Identify which cell holds the provided text, then report its (X, Y) central coordinate. 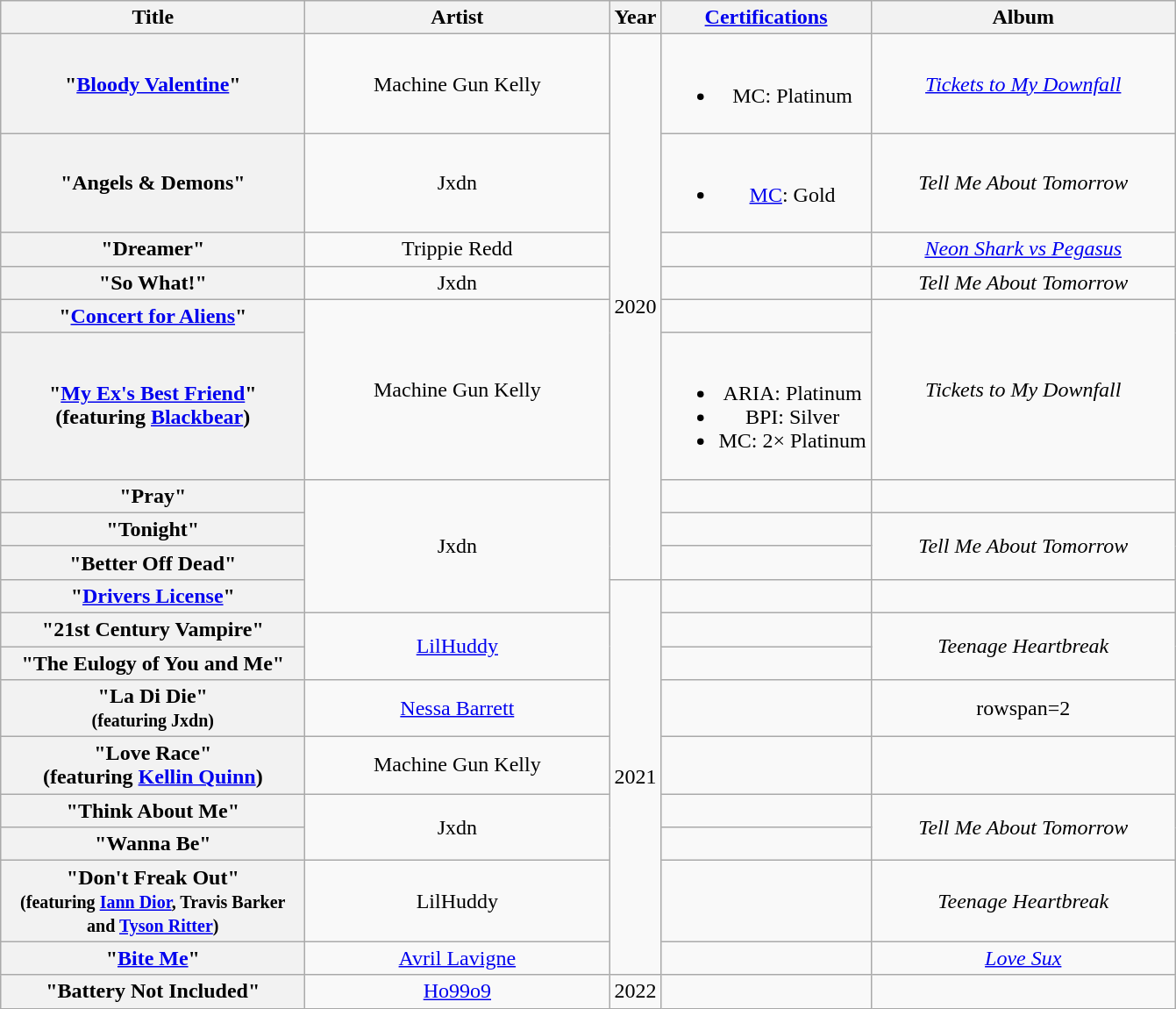
Neon Shark vs Pegasus (1023, 249)
2020 (635, 307)
Certifications (766, 18)
Nessa Barrett (458, 709)
"The Eulogy of You and Me" (153, 662)
2021 (635, 777)
"Dreamer" (153, 249)
"Wanna Be" (153, 844)
"Pray" (153, 496)
"Bloody Valentine" (153, 84)
MC: Gold (766, 182)
Artist (458, 18)
"Think About Me" (153, 811)
rowspan=2 (1023, 709)
Title (153, 18)
"Better Off Dead" (153, 562)
Avril Lavigne (458, 958)
"My Ex's Best Friend"(featuring Blackbear) (153, 405)
"21st Century Vampire" (153, 629)
"So What!" (153, 283)
Ho99o9 (458, 991)
"Tonight" (153, 529)
"Love Race"(featuring Kellin Quinn) (153, 765)
"Battery Not Included" (153, 991)
MC: Platinum (766, 84)
ARIA: PlatinumBPI: SilverMC: 2× Platinum (766, 405)
"La Di Die"(featuring Jxdn) (153, 709)
"Don't Freak Out"(featuring Iann Dior, Travis Barker and Tyson Ritter) (153, 901)
"Drivers License" (153, 596)
"Bite Me" (153, 958)
Year (635, 18)
2022 (635, 991)
Love Sux (1023, 958)
"Angels & Demons" (153, 182)
Album (1023, 18)
Trippie Redd (458, 249)
"Concert for Aliens" (153, 316)
